Find where the given text appears and provide that cell's center as (x, y) coordinate. 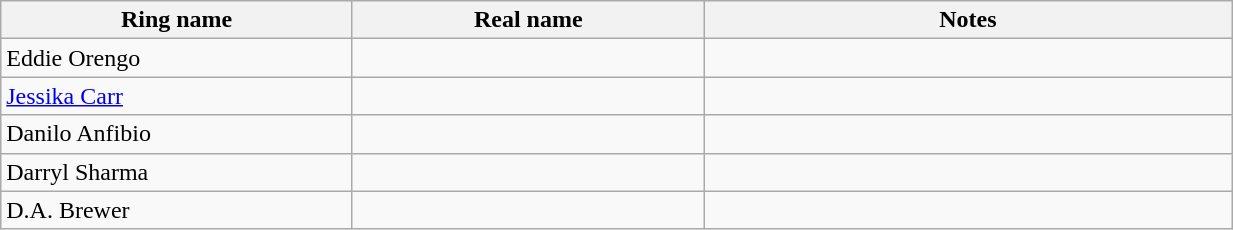
Eddie Orengo (177, 58)
D.A. Brewer (177, 210)
Ring name (177, 20)
Danilo Anfibio (177, 134)
Notes (968, 20)
Jessika Carr (177, 96)
Darryl Sharma (177, 172)
Real name (528, 20)
